Capture the cell that displays the provided text and extract its [X, Y] central coordinate. 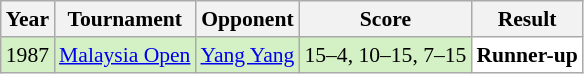
1987 [28, 55]
Score [385, 19]
Opponent [247, 19]
Year [28, 19]
Runner-up [526, 55]
Malaysia Open [124, 55]
Result [526, 19]
Tournament [124, 19]
15–4, 10–15, 7–15 [385, 55]
Yang Yang [247, 55]
